Scan for the cell matching the given text and deliver its [x, y] coordinate at center. 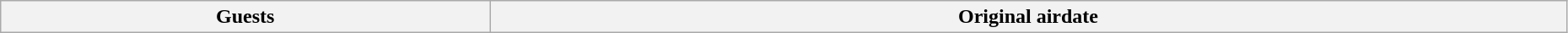
Original airdate [1029, 17]
Guests [245, 17]
